Output the [x, y] coordinate of the center of the cell containing the given text.  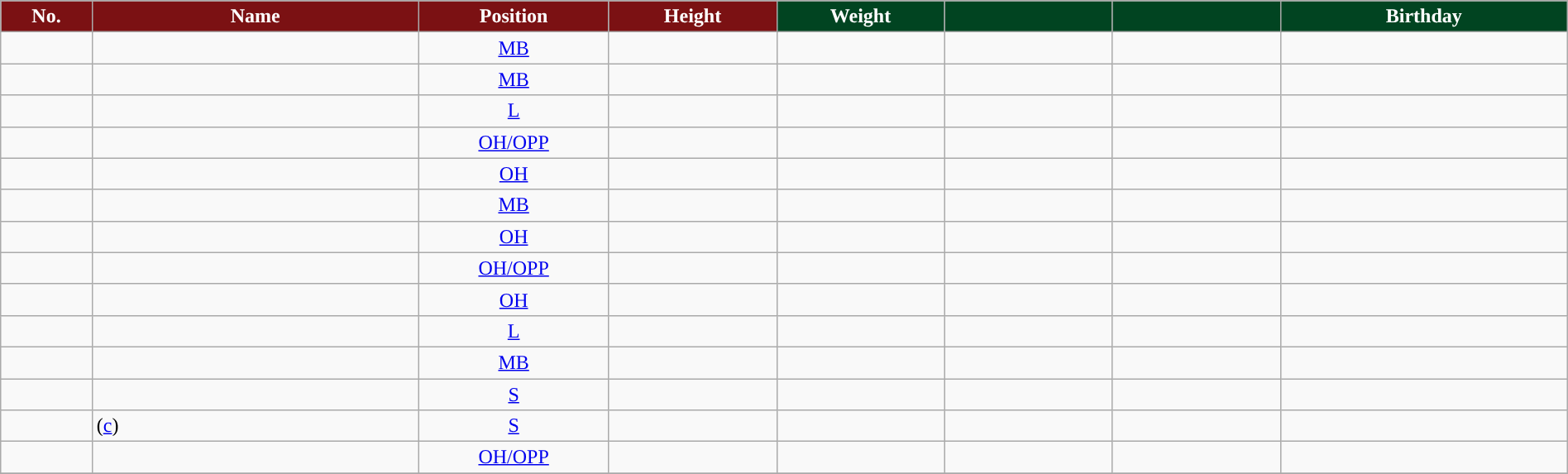
Name [255, 17]
No. [46, 17]
Weight [860, 17]
Birthday [1424, 17]
(c) [255, 426]
Position [514, 17]
Height [693, 17]
